Return (X, Y) of the center of cell containing provided text 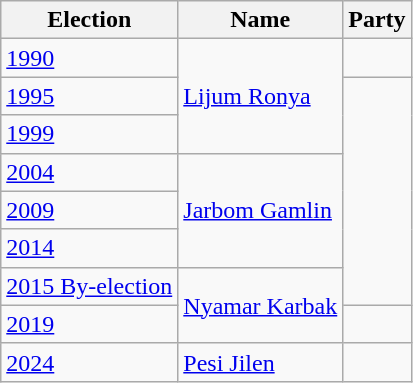
Lijum Ronya (260, 96)
2004 (90, 172)
2024 (90, 362)
1999 (90, 134)
Pesi Jilen (260, 362)
Party (377, 20)
2014 (90, 248)
2009 (90, 210)
2019 (90, 324)
1995 (90, 96)
Nyamar Karbak (260, 305)
2015 By-election (90, 286)
Election (90, 20)
Jarbom Gamlin (260, 210)
1990 (90, 58)
Name (260, 20)
